For the text-containing cell, return its midpoint in [X, Y] coordinate format. 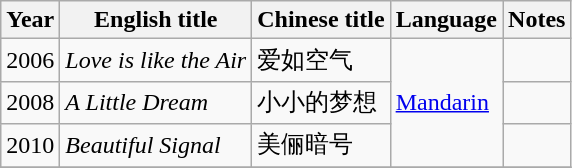
小小的梦想 [321, 102]
Chinese title [321, 20]
A Little Dream [156, 102]
2010 [30, 146]
English title [156, 20]
2008 [30, 102]
美俪暗号 [321, 146]
Love is like the Air [156, 60]
Beautiful Signal [156, 146]
Year [30, 20]
Mandarin [446, 103]
2006 [30, 60]
Notes [537, 20]
Language [446, 20]
爱如空气 [321, 60]
